Identify which cell holds the provided text, then report its (x, y) central coordinate. 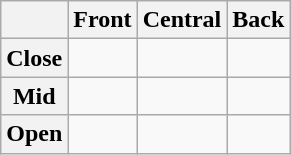
Mid (34, 96)
Open (34, 134)
Back (258, 20)
Close (34, 58)
Front (102, 20)
Central (182, 20)
